From the cell containing the given text, extract its center point as [X, Y] coordinate. 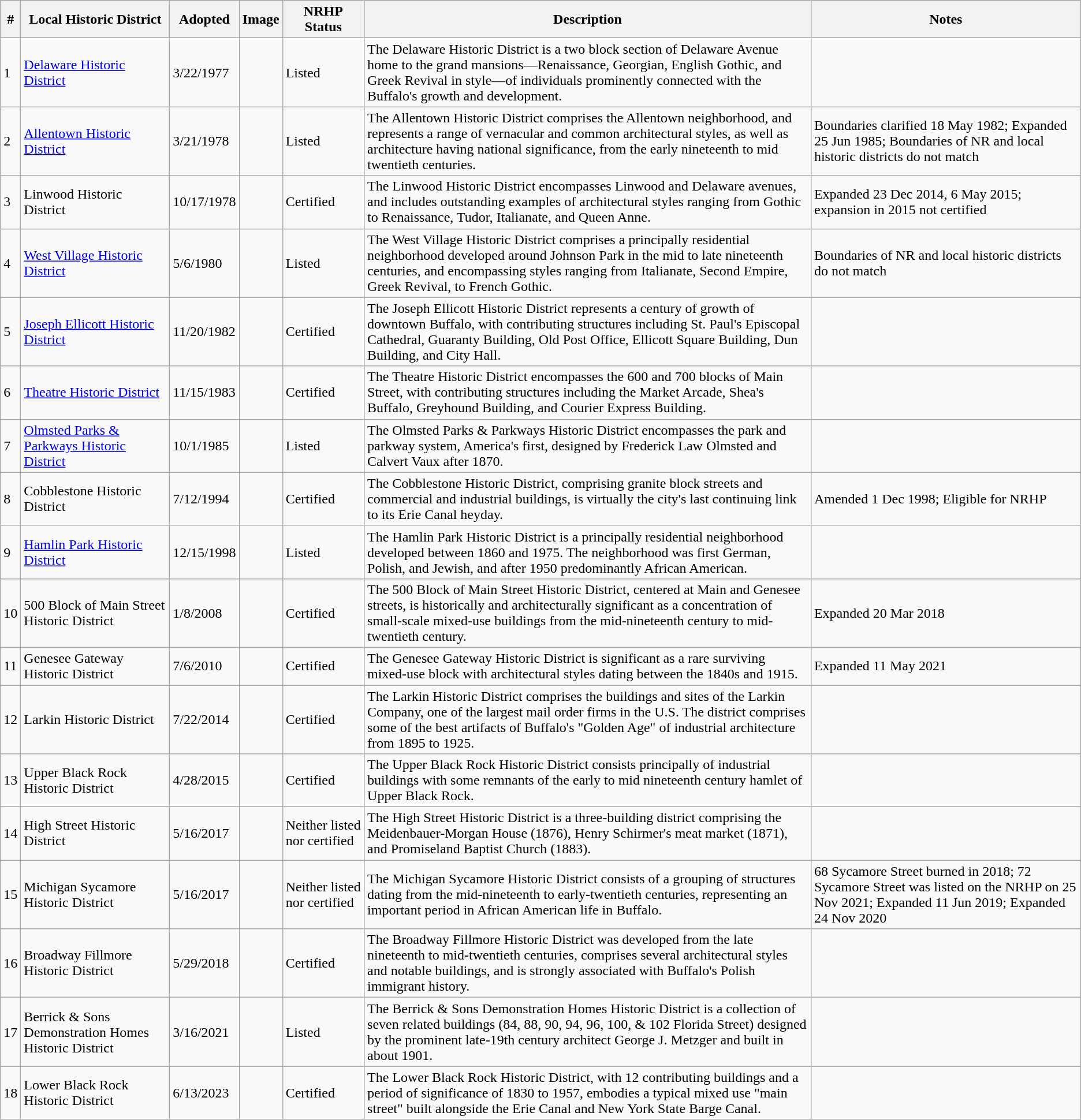
Upper Black Rock Historic District [95, 781]
7/6/2010 [204, 666]
5 [10, 331]
13 [10, 781]
Larkin Historic District [95, 719]
High Street Historic District [95, 834]
11/15/1983 [204, 393]
2 [10, 141]
Expanded 23 Dec 2014, 6 May 2015; expansion in 2015 not certified [946, 202]
15 [10, 895]
Allentown Historic District [95, 141]
# [10, 20]
1/8/2008 [204, 613]
9 [10, 552]
Delaware Historic District [95, 73]
West Village Historic District [95, 263]
5/6/1980 [204, 263]
Olmsted Parks & Parkways Historic District [95, 446]
3/16/2021 [204, 1032]
12 [10, 719]
10/17/1978 [204, 202]
Linwood Historic District [95, 202]
Lower Black Rock Historic District [95, 1093]
Notes [946, 20]
Broadway Fillmore Historic District [95, 963]
NRHP Status [323, 20]
7 [10, 446]
500 Block of Main Street Historic District [95, 613]
18 [10, 1093]
68 Sycamore Street burned in 2018; 72 Sycamore Street was listed on the NRHP on 25 Nov 2021; Expanded 11 Jun 2019; Expanded 24 Nov 2020 [946, 895]
Expanded 20 Mar 2018 [946, 613]
Genesee Gateway Historic District [95, 666]
3/21/1978 [204, 141]
Michigan Sycamore Historic District [95, 895]
Amended 1 Dec 1998; Eligible for NRHP [946, 499]
14 [10, 834]
16 [10, 963]
The Genesee Gateway Historic District is significant as a rare surviving mixed-use block with architectural styles dating between the 1840s and 1915. [588, 666]
Local Historic District [95, 20]
Expanded 11 May 2021 [946, 666]
6/13/2023 [204, 1093]
3/22/1977 [204, 73]
Hamlin Park Historic District [95, 552]
4/28/2015 [204, 781]
Joseph Ellicott Historic District [95, 331]
Theatre Historic District [95, 393]
5/29/2018 [204, 963]
Boundaries clarified 18 May 1982; Expanded 25 Jun 1985; Boundaries of NR and local historic districts do not match [946, 141]
11 [10, 666]
10/1/1985 [204, 446]
1 [10, 73]
11/20/1982 [204, 331]
Description [588, 20]
6 [10, 393]
Image [261, 20]
Berrick & Sons Demonstration Homes Historic District [95, 1032]
17 [10, 1032]
3 [10, 202]
7/22/2014 [204, 719]
Adopted [204, 20]
Cobblestone Historic District [95, 499]
10 [10, 613]
12/15/1998 [204, 552]
8 [10, 499]
Boundaries of NR and local historic districts do not match [946, 263]
7/12/1994 [204, 499]
4 [10, 263]
